Pinpoint the cell where the given text exists, returning its (X, Y) midpoint coordinate. 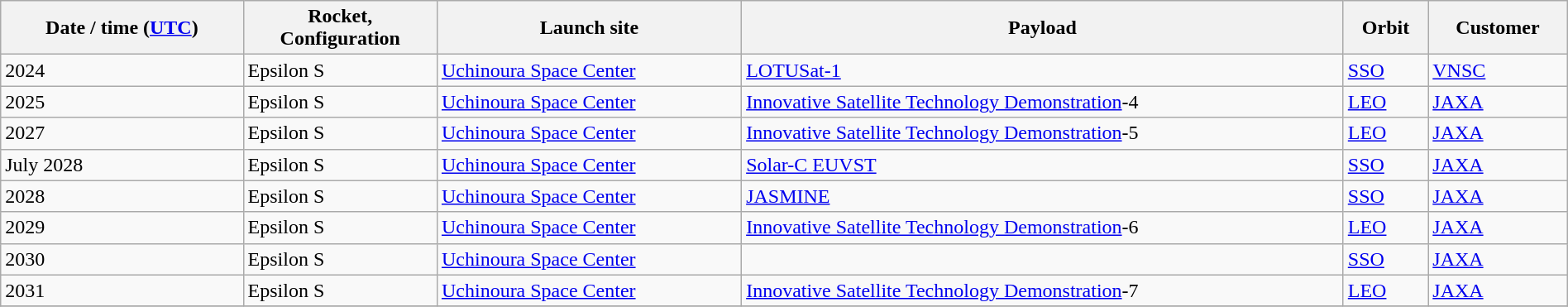
July 2028 (122, 165)
Orbit (1385, 28)
2030 (122, 259)
Customer (1498, 28)
Innovative Satellite Technology Demonstration-5 (1043, 133)
VNSC (1498, 70)
2024 (122, 70)
JASMINE (1043, 196)
2029 (122, 228)
2025 (122, 102)
2027 (122, 133)
Date / time (UTC) (122, 28)
LOTUSat-1 (1043, 70)
Launch site (589, 28)
2028 (122, 196)
Solar-C EUVST (1043, 165)
Innovative Satellite Technology Demonstration-6 (1043, 228)
Innovative Satellite Technology Demonstration-4 (1043, 102)
Rocket,Configuration (340, 28)
Innovative Satellite Technology Demonstration-7 (1043, 290)
Payload (1043, 28)
2031 (122, 290)
